Scan for the cell matching the given text and deliver its [X, Y] coordinate at center. 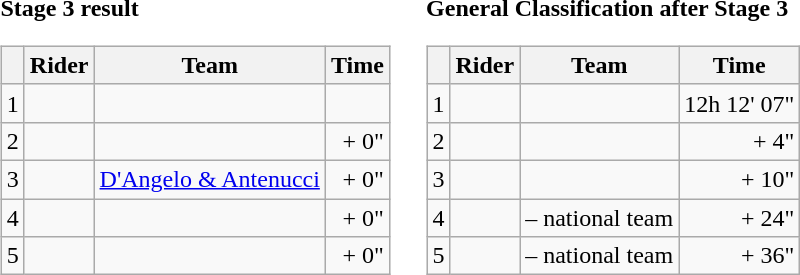
+ 4" [740, 141]
+ 10" [740, 179]
+ 36" [740, 256]
D'Angelo & Antenucci [210, 179]
+ 24" [740, 217]
12h 12' 07" [740, 103]
